Determine the [X, Y] coordinate at the center of the cell enclosing the given text.  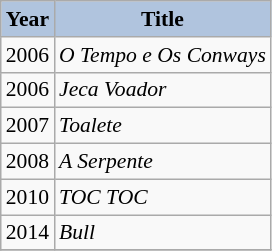
2014 [28, 233]
O Tempo e Os Conways [162, 55]
A Serpente [162, 162]
Bull [162, 233]
Title [162, 19]
2010 [28, 197]
Toalete [162, 126]
2007 [28, 126]
TOC TOC [162, 197]
Jeca Voador [162, 90]
2008 [28, 162]
Year [28, 19]
